Provide the [X, Y] coordinate of the cell's center where the given text is located.  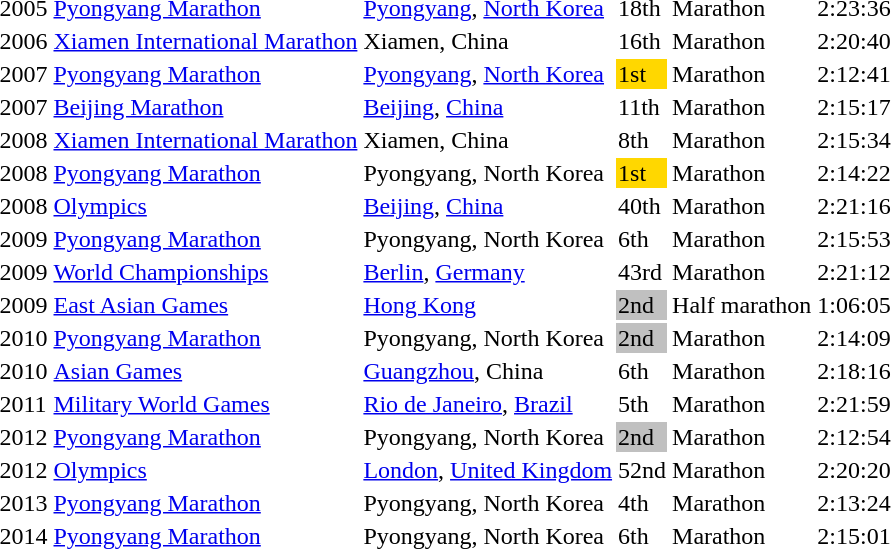
5th [642, 404]
Beijing Marathon [206, 107]
52nd [642, 470]
Half marathon [742, 305]
40th [642, 206]
Asian Games [206, 371]
16th [642, 41]
Hong Kong [488, 305]
World Championships [206, 272]
Rio de Janeiro, Brazil [488, 404]
East Asian Games [206, 305]
London, United Kingdom [488, 470]
11th [642, 107]
Military World Games [206, 404]
43rd [642, 272]
4th [642, 503]
Guangzhou, China [488, 371]
Berlin, Germany [488, 272]
8th [642, 140]
